Return the [x, y] coordinate for the center point of the cell that contains the specified text.  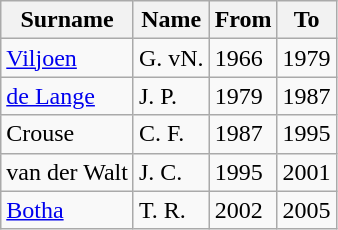
2001 [306, 172]
Crouse [68, 134]
van der Walt [68, 172]
From [243, 20]
Viljoen [68, 58]
To [306, 20]
Name [171, 20]
de Lange [68, 96]
G. vN. [171, 58]
Surname [68, 20]
2005 [306, 210]
Botha [68, 210]
2002 [243, 210]
J. P. [171, 96]
C. F. [171, 134]
T. R. [171, 210]
J. C. [171, 172]
1966 [243, 58]
